Scan for the cell matching the given text and deliver its [x, y] coordinate at center. 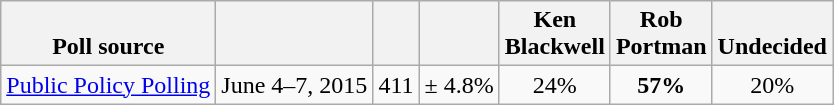
20% [772, 85]
June 4–7, 2015 [294, 85]
± 4.8% [459, 85]
Poll source [108, 34]
57% [661, 85]
411 [396, 85]
Public Policy Polling [108, 85]
KenBlackwell [554, 34]
Undecided [772, 34]
RobPortman [661, 34]
24% [554, 85]
